Determine the [x, y] coordinate at the center of the cell enclosing the given text.  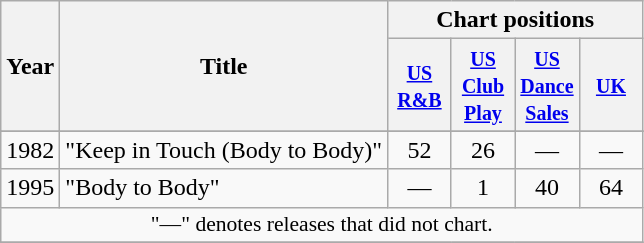
US Club Play [483, 85]
Year [30, 66]
26 [483, 150]
40 [547, 188]
64 [611, 188]
1982 [30, 150]
"—" denotes releases that did not chart. [322, 225]
US R&B [420, 85]
UK [611, 85]
1 [483, 188]
"Keep in Touch (Body to Body)" [224, 150]
"Body to Body" [224, 188]
Chart positions [516, 20]
52 [420, 150]
1995 [30, 188]
Title [224, 66]
US Dance Sales [547, 85]
